Detect which cell encompasses the target text, then output its [x, y] center coordinate. 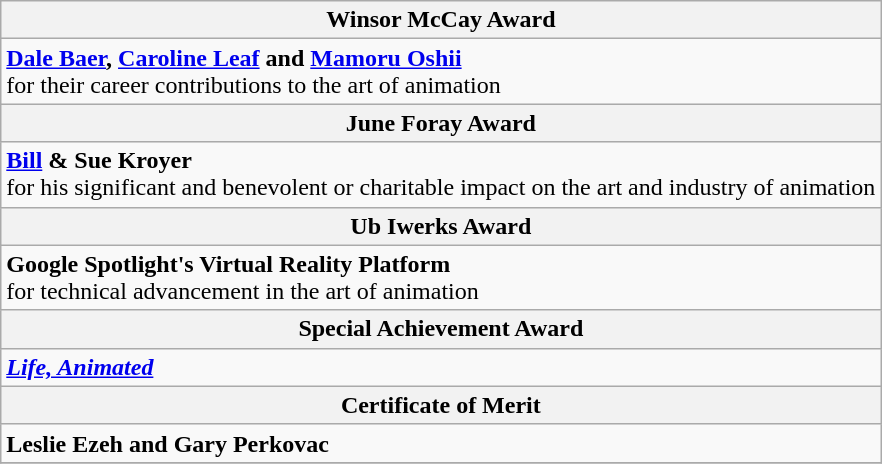
Life, Animated [441, 367]
Bill & Sue Kroyer for his significant and benevolent or charitable impact on the art and industry of animation [441, 174]
June Foray Award [441, 123]
Leslie Ezeh and Gary Perkovac [441, 443]
Google Spotlight's Virtual Reality Platform for technical advancement in the art of animation [441, 278]
Dale Baer, Caroline Leaf and Mamoru Oshiifor their career contributions to the art of animation [441, 72]
Winsor McCay Award [441, 20]
Special Achievement Award [441, 329]
Certificate of Merit [441, 405]
Ub Iwerks Award [441, 226]
